For the text-containing cell, return its midpoint in (x, y) coordinate format. 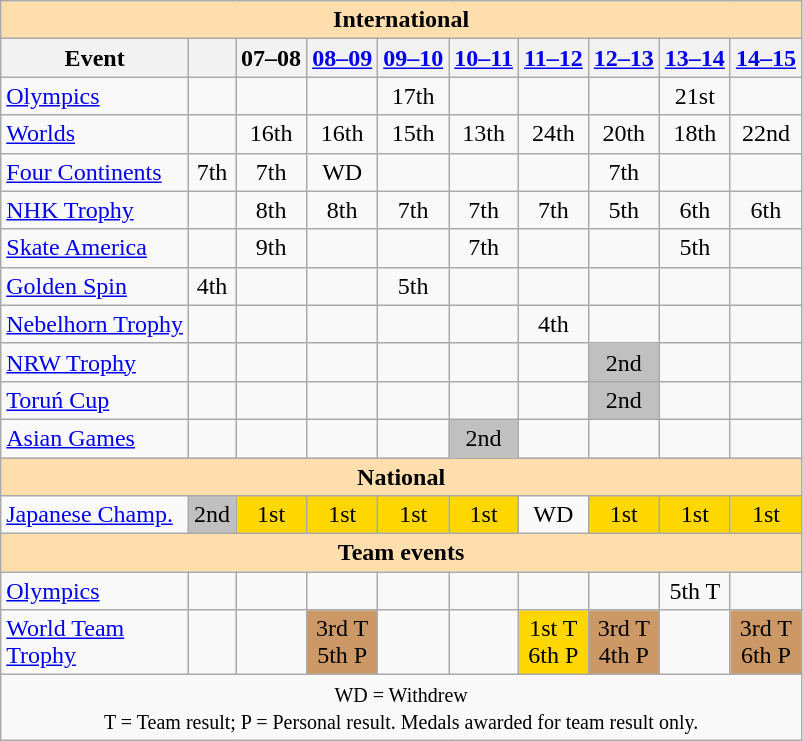
Asian Games (95, 438)
1st T 6th P (553, 642)
14–15 (766, 58)
Skate America (95, 248)
12–13 (624, 58)
07–08 (272, 58)
24th (553, 134)
08–09 (342, 58)
Toruń Cup (95, 400)
13th (484, 134)
3rd T 6th P (766, 642)
Golden Spin (95, 286)
Team events (402, 553)
09–10 (414, 58)
3rd T 5th P (342, 642)
NRW Trophy (95, 362)
International (402, 20)
WD = Withdrew T = Team result; P = Personal result. Medals awarded for team result only. (402, 708)
13–14 (694, 58)
5th T (694, 591)
Nebelhorn Trophy (95, 324)
11–12 (553, 58)
National (402, 477)
Event (95, 58)
10–11 (484, 58)
Japanese Champ. (95, 515)
Four Continents (95, 172)
Worlds (95, 134)
9th (272, 248)
NHK Trophy (95, 210)
20th (624, 134)
21st (694, 96)
15th (414, 134)
18th (694, 134)
17th (414, 96)
22nd (766, 134)
3rd T 4th P (624, 642)
World TeamTrophy (95, 642)
